Scan for the cell matching the given text and deliver its [x, y] coordinate at center. 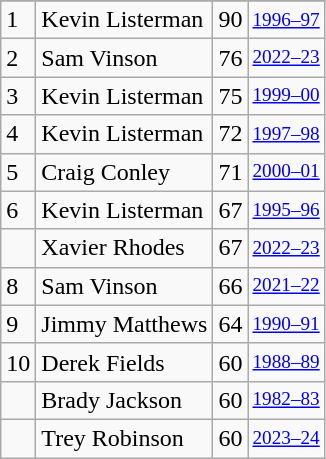
2023–24 [286, 438]
1988–89 [286, 362]
75 [230, 96]
1982–83 [286, 400]
71 [230, 172]
9 [18, 324]
72 [230, 134]
Derek Fields [124, 362]
2 [18, 58]
2000–01 [286, 172]
Brady Jackson [124, 400]
8 [18, 286]
10 [18, 362]
1997–98 [286, 134]
90 [230, 20]
2021–22 [286, 286]
76 [230, 58]
Xavier Rhodes [124, 248]
1999–00 [286, 96]
1995–96 [286, 210]
3 [18, 96]
Trey Robinson [124, 438]
1 [18, 20]
1990–91 [286, 324]
66 [230, 286]
6 [18, 210]
64 [230, 324]
Craig Conley [124, 172]
Jimmy Matthews [124, 324]
5 [18, 172]
4 [18, 134]
1996–97 [286, 20]
